Return the (x, y) coordinate for the center point of the cell that contains the specified text.  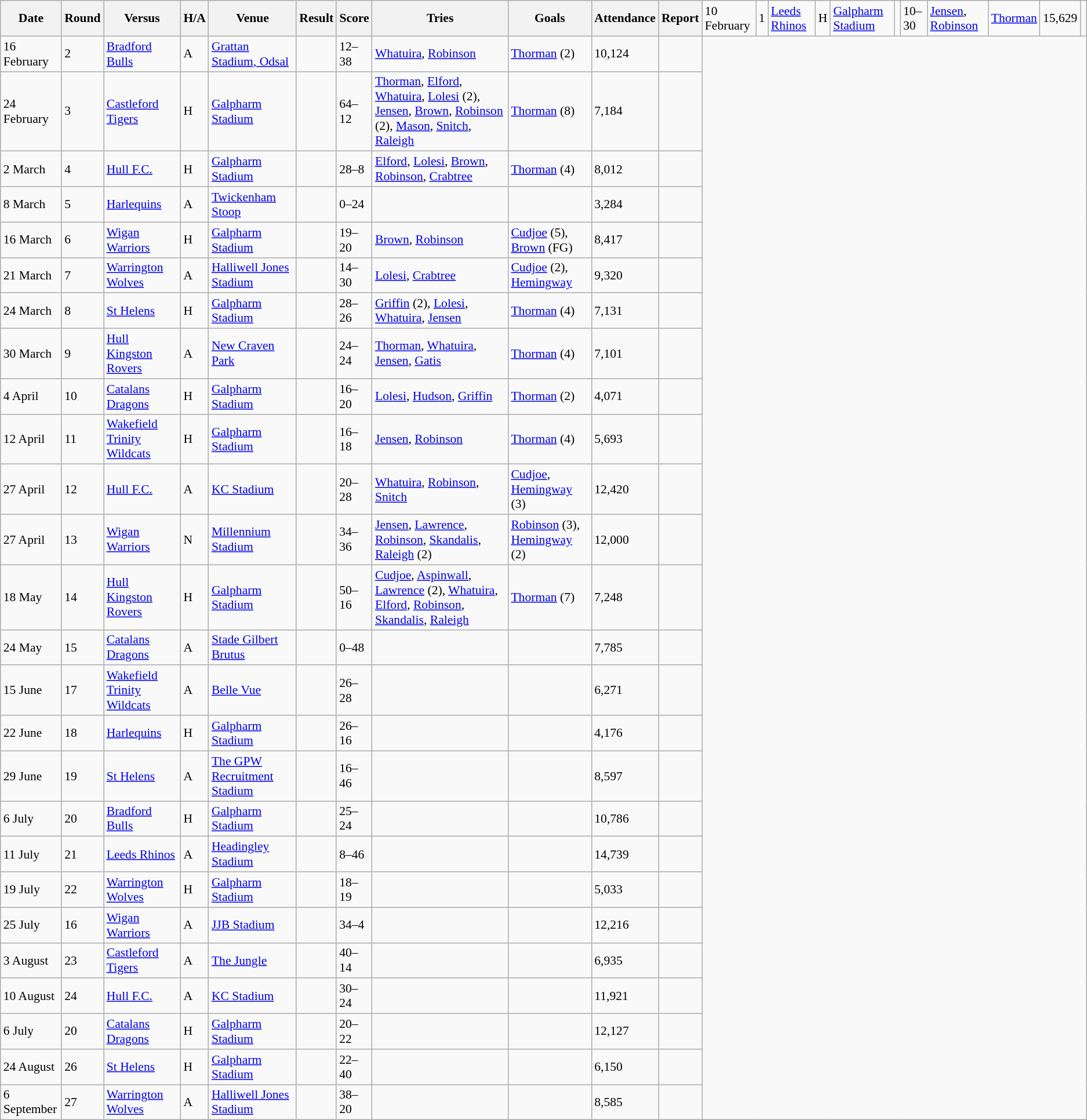
Venue (253, 19)
24–24 (354, 354)
7,785 (625, 647)
20–28 (354, 489)
Robinson (3), Hemingway (2) (550, 540)
H/A (195, 19)
4 April (31, 397)
7,131 (625, 311)
24 March (31, 311)
Cudjoe (2), Hemingway (550, 275)
16–20 (354, 397)
Round (82, 19)
Thorman (8) (550, 111)
64–12 (354, 111)
12,216 (625, 925)
15 June (31, 691)
7 (82, 275)
11 (82, 439)
Whatuira, Robinson, Snitch (440, 489)
12–38 (354, 53)
7,248 (625, 597)
5,033 (625, 889)
JJB Stadium (253, 925)
Attendance (625, 19)
22 (82, 889)
28–8 (354, 169)
Brown, Robinson (440, 240)
The GPW Recruitment Stadium (253, 776)
16 (82, 925)
8,597 (625, 776)
11 July (31, 854)
Belle Vue (253, 691)
Twickenham Stoop (253, 204)
24 August (31, 1067)
16 February (31, 53)
18 May (31, 597)
Lolesi, Crabtree (440, 275)
9 (82, 354)
3 August (31, 960)
20–22 (354, 1032)
27 (82, 1103)
Thorman (7) (550, 597)
22 June (31, 733)
8,417 (625, 240)
24 (82, 996)
11,921 (625, 996)
8 March (31, 204)
10,124 (625, 53)
6,271 (625, 691)
26–16 (354, 733)
17 (82, 691)
12,127 (625, 1032)
18–19 (354, 889)
12 (82, 489)
8 (82, 311)
15,629 (1060, 19)
4 (82, 169)
Elford, Lolesi, Brown, Robinson, Crabtree (440, 169)
Headingley Stadium (253, 854)
12,000 (625, 540)
6,150 (625, 1067)
8,012 (625, 169)
15 (82, 647)
7,101 (625, 354)
9,320 (625, 275)
19 July (31, 889)
13 (82, 540)
New Craven Park (253, 354)
Lolesi, Hudson, Griffin (440, 397)
12,420 (625, 489)
0–24 (354, 204)
16–46 (354, 776)
25 July (31, 925)
30–24 (354, 996)
2 (82, 53)
Score (354, 19)
Thorman, Elford, Whatuira, Lolesi (2), Jensen, Brown, Robinson (2), Mason, Snitch, Raleigh (440, 111)
Goals (550, 19)
1 (762, 19)
N (195, 540)
6 (82, 240)
Date (31, 19)
50–16 (354, 597)
22–40 (354, 1067)
7,184 (625, 111)
26–28 (354, 691)
10–30 (914, 19)
14–30 (354, 275)
14 (82, 597)
4,071 (625, 397)
8,585 (625, 1103)
16 March (31, 240)
34–36 (354, 540)
The Jungle (253, 960)
21 March (31, 275)
Thorman (1015, 19)
12 April (31, 439)
24 May (31, 647)
0–48 (354, 647)
Cudjoe (5), Brown (FG) (550, 240)
25–24 (354, 819)
10 (82, 397)
16–18 (354, 439)
4,176 (625, 733)
3,284 (625, 204)
38–20 (354, 1103)
6 September (31, 1103)
18 (82, 733)
26 (82, 1067)
28–26 (354, 311)
23 (82, 960)
Result (317, 19)
40–14 (354, 960)
19 (82, 776)
8–46 (354, 854)
Stade Gilbert Brutus (253, 647)
19–20 (354, 240)
34–4 (354, 925)
Cudjoe, Hemingway (3) (550, 489)
10,786 (625, 819)
2 March (31, 169)
29 June (31, 776)
3 (82, 111)
10 February (729, 19)
Millennium Stadium (253, 540)
21 (82, 854)
6,935 (625, 960)
30 March (31, 354)
14,739 (625, 854)
Griffin (2), Lolesi, Whatuira, Jensen (440, 311)
Whatuira, Robinson (440, 53)
Cudjoe, Aspinwall, Lawrence (2), Whatuira, Elford, Robinson, Skandalis, Raleigh (440, 597)
24 February (31, 111)
5 (82, 204)
Versus (143, 19)
Grattan Stadium, Odsal (253, 53)
Tries (440, 19)
Thorman, Whatuira, Jensen, Gatis (440, 354)
Report (681, 19)
10 August (31, 996)
5,693 (625, 439)
Jensen, Lawrence, Robinson, Skandalis, Raleigh (2) (440, 540)
